Return the [X, Y] coordinate for the center point of the cell that contains the specified text.  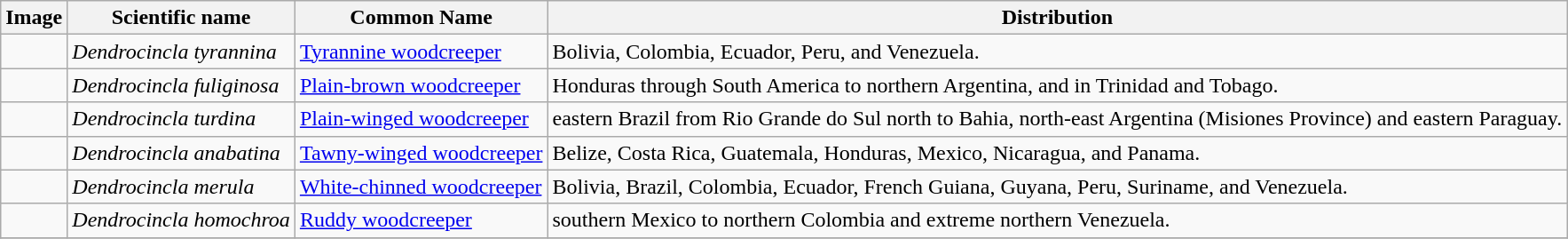
Ruddy woodcreeper [421, 220]
Bolivia, Colombia, Ecuador, Peru, and Venezuela. [1058, 52]
Dendrocincla homochroa [181, 220]
southern Mexico to northern Colombia and extreme northern Venezuela. [1058, 220]
Common Name [421, 18]
Dendrocincla tyrannina [181, 52]
Honduras through South America to northern Argentina, and in Trinidad and Tobago. [1058, 85]
Distribution [1058, 18]
Image [34, 18]
Scientific name [181, 18]
Dendrocincla turdina [181, 119]
Belize, Costa Rica, Guatemala, Honduras, Mexico, Nicaragua, and Panama. [1058, 153]
Bolivia, Brazil, Colombia, Ecuador, French Guiana, Guyana, Peru, Suriname, and Venezuela. [1058, 187]
eastern Brazil from Rio Grande do Sul north to Bahia, north-east Argentina (Misiones Province) and eastern Paraguay. [1058, 119]
Plain-brown woodcreeper [421, 85]
Dendrocincla merula [181, 187]
Tawny-winged woodcreeper [421, 153]
Dendrocincla fuliginosa [181, 85]
Tyrannine woodcreeper [421, 52]
Plain-winged woodcreeper [421, 119]
White-chinned woodcreeper [421, 187]
Dendrocincla anabatina [181, 153]
